Locate the cell with the specified text and output its (x, y) center coordinate. 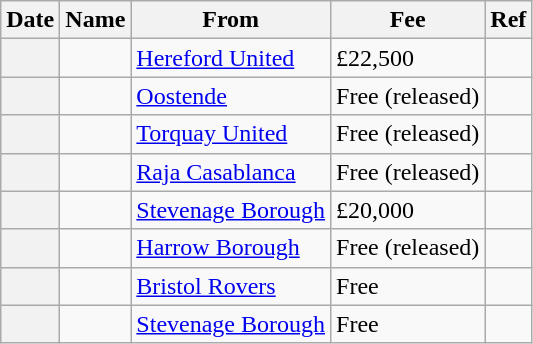
From (231, 20)
Ref (508, 20)
Harrow Borough (231, 248)
£22,500 (408, 58)
Torquay United (231, 134)
Hereford United (231, 58)
Fee (408, 20)
Date (30, 20)
Raja Casablanca (231, 172)
Name (96, 20)
Bristol Rovers (231, 286)
Oostende (231, 96)
£20,000 (408, 210)
